For the text-containing cell, return its midpoint in [X, Y] coordinate format. 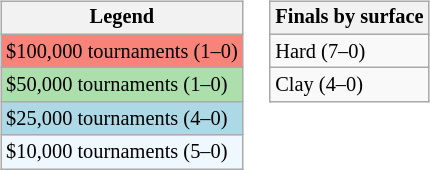
$50,000 tournaments (1–0) [122, 85]
$25,000 tournaments (4–0) [122, 119]
Finals by surface [349, 18]
Legend [122, 18]
Hard (7–0) [349, 51]
$10,000 tournaments (5–0) [122, 152]
Clay (4–0) [349, 85]
$100,000 tournaments (1–0) [122, 51]
